Scan for the cell matching the given text and deliver its (x, y) coordinate at center. 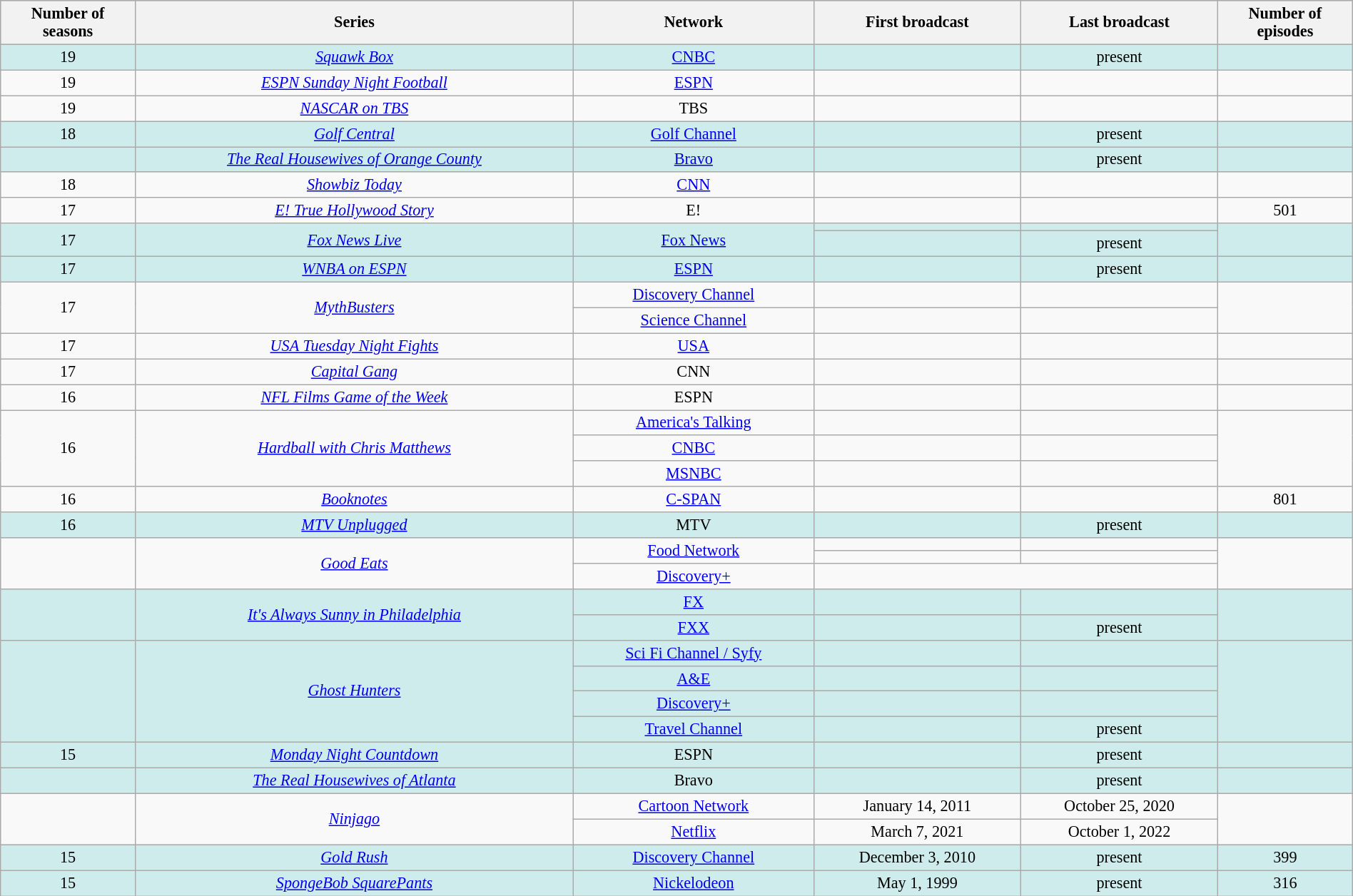
NASCAR on TBS (354, 108)
Monday Night Countdown (354, 755)
Capital Gang (354, 372)
Fox News Live (354, 240)
NFL Films Game of the Week (354, 397)
Food Network (694, 551)
Netflix (694, 832)
MTV Unplugged (354, 525)
May 1, 1999 (917, 883)
Golf Channel (694, 133)
March 7, 2021 (917, 832)
FXX (694, 627)
Travel Channel (694, 730)
Fox News (694, 240)
Network (694, 23)
WNBA on ESPN (354, 269)
October 25, 2020 (1120, 806)
SpongeBob SquarePants (354, 883)
501 (1284, 210)
E! (694, 210)
October 1, 2022 (1120, 832)
MSNBC (694, 474)
December 3, 2010 (917, 857)
Gold Rush (354, 857)
USA (694, 346)
Number ofseasons (69, 23)
Ghost Hunters (354, 691)
399 (1284, 857)
FX (694, 601)
316 (1284, 883)
The Real Housewives of Atlanta (354, 780)
801 (1284, 499)
Nickelodeon (694, 883)
ESPN Sunday Night Football (354, 83)
MTV (694, 525)
Number ofepisodes (1284, 23)
TBS (694, 108)
Showbiz Today (354, 185)
It's Always Sunny in Philadelphia (354, 614)
MythBusters (354, 307)
Booknotes (354, 499)
Sci Fi Channel / Syfy (694, 653)
Last broadcast (1120, 23)
E! True Hollywood Story (354, 210)
Golf Central (354, 133)
The Real Housewives of Orange County (354, 159)
Ninjago (354, 819)
January 14, 2011 (917, 806)
Good Eats (354, 564)
C-SPAN (694, 499)
Series (354, 23)
Squawk Box (354, 57)
America's Talking (694, 422)
USA Tuesday Night Fights (354, 346)
First broadcast (917, 23)
Cartoon Network (694, 806)
A&E (694, 678)
Hardball with Chris Matthews (354, 448)
Science Channel (694, 320)
